Provide the [x, y] coordinate of the cell's center where the given text is located.  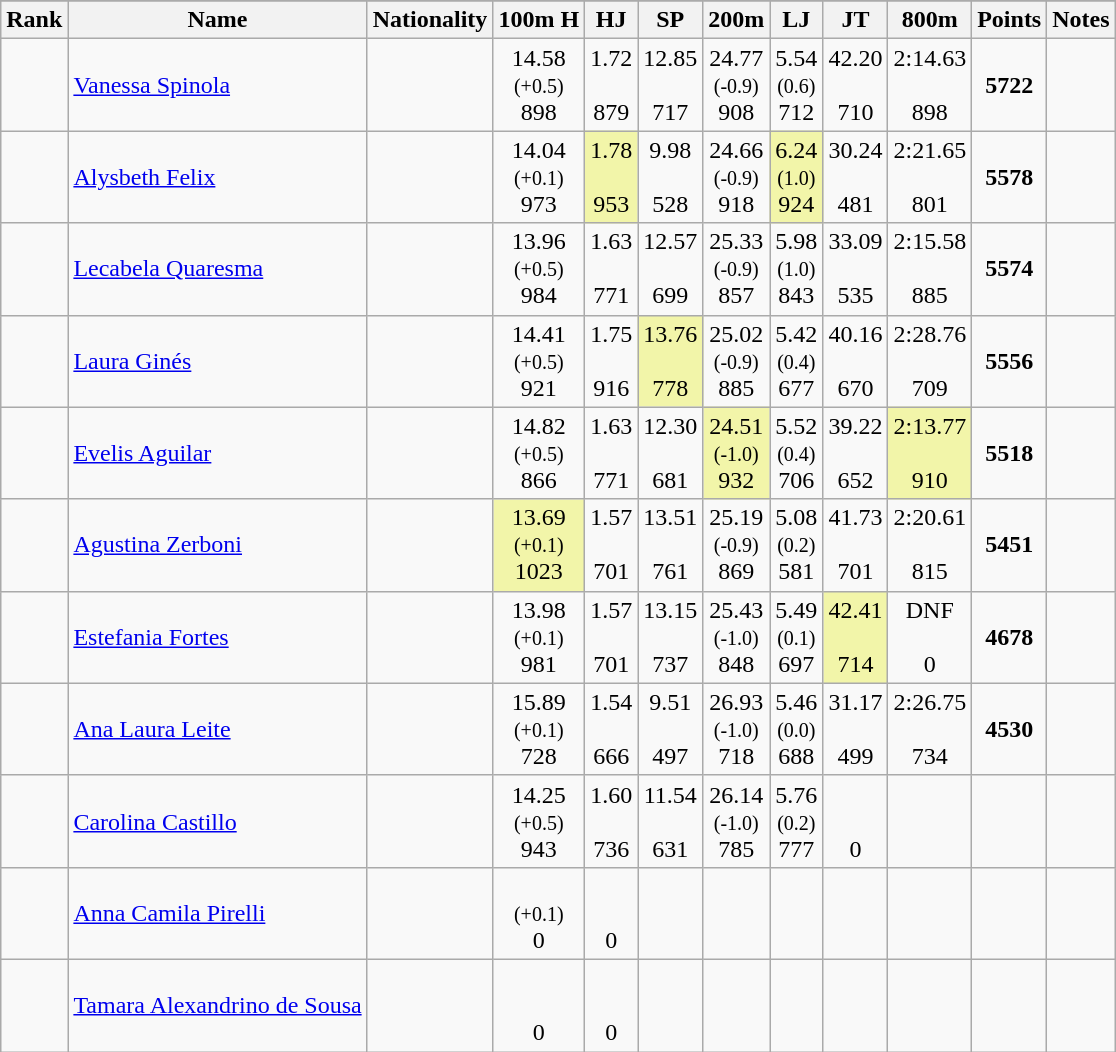
5.08(0.2)581 [796, 545]
2:13.77910 [930, 453]
200m [736, 20]
Points [1010, 20]
24.66(-0.9)918 [736, 177]
Notes [1081, 20]
12.30681 [670, 453]
Anna Camila Pirelli [218, 913]
Lecabela Quaresma [218, 269]
14.41(+0.5)921 [539, 361]
Nationality [430, 20]
Name [218, 20]
13.76778 [670, 361]
41.73701 [856, 545]
1.75916 [612, 361]
30.24481 [856, 177]
2:14.63898 [930, 85]
Ana Laura Leite [218, 729]
39.22652 [856, 453]
11.54631 [670, 821]
13.96(+0.5)984 [539, 269]
5.46(0.0)688 [796, 729]
2:21.65801 [930, 177]
1.60736 [612, 821]
5518 [1010, 453]
5.98(1.0)843 [796, 269]
12.85717 [670, 85]
4678 [1010, 637]
25.33(-0.9)857 [736, 269]
100m H [539, 20]
33.09535 [856, 269]
25.19(-0.9)869 [736, 545]
24.77(-0.9)908 [736, 85]
Estefania Fortes [218, 637]
(+0.1)0 [539, 913]
5578 [1010, 177]
1.78953 [612, 177]
31.17499 [856, 729]
40.16670 [856, 361]
42.20710 [856, 85]
Vanessa Spinola [218, 85]
5.49(0.1)697 [796, 637]
42.41714 [856, 637]
SP [670, 20]
DNF0 [930, 637]
13.98(+0.1)981 [539, 637]
26.14(-1.0)785 [736, 821]
12.57699 [670, 269]
13.69(+0.1)1023 [539, 545]
5.54(0.6)712 [796, 85]
13.51761 [670, 545]
5556 [1010, 361]
15.89(+0.1)728 [539, 729]
2:26.75734 [930, 729]
2:15.58885 [930, 269]
2:20.61815 [930, 545]
1.54666 [612, 729]
25.02(-0.9)885 [736, 361]
25.43(-1.0)848 [736, 637]
Carolina Castillo [218, 821]
5.52(0.4)706 [796, 453]
24.51(-1.0)932 [736, 453]
2:28.76709 [930, 361]
1.72879 [612, 85]
Rank [34, 20]
14.25(+0.5)943 [539, 821]
Agustina Zerboni [218, 545]
9.51497 [670, 729]
HJ [612, 20]
5451 [1010, 545]
13.15737 [670, 637]
9.98528 [670, 177]
5.76(0.2)777 [796, 821]
800m [930, 20]
6.24(1.0)924 [796, 177]
JT [856, 20]
5.42(0.4)677 [796, 361]
Tamara Alexandrino de Sousa [218, 1005]
Alysbeth Felix [218, 177]
14.82(+0.5)866 [539, 453]
4530 [1010, 729]
LJ [796, 20]
26.93(-1.0)718 [736, 729]
14.04(+0.1)973 [539, 177]
5574 [1010, 269]
Laura Ginés [218, 361]
14.58(+0.5)898 [539, 85]
5722 [1010, 85]
Evelis Aguilar [218, 453]
